Provide the [X, Y] coordinate of the cell's center where the given text is located.  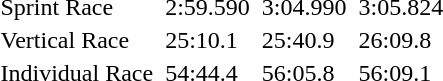
25:10.1 [208, 40]
25:40.9 [304, 40]
